Return [X, Y] of the center of cell containing provided text 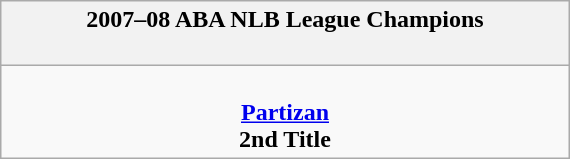
Partizan2nd Title [284, 112]
2007–08 ABA NLB League Champions [284, 34]
